Identify which cell holds the provided text, then report its [x, y] central coordinate. 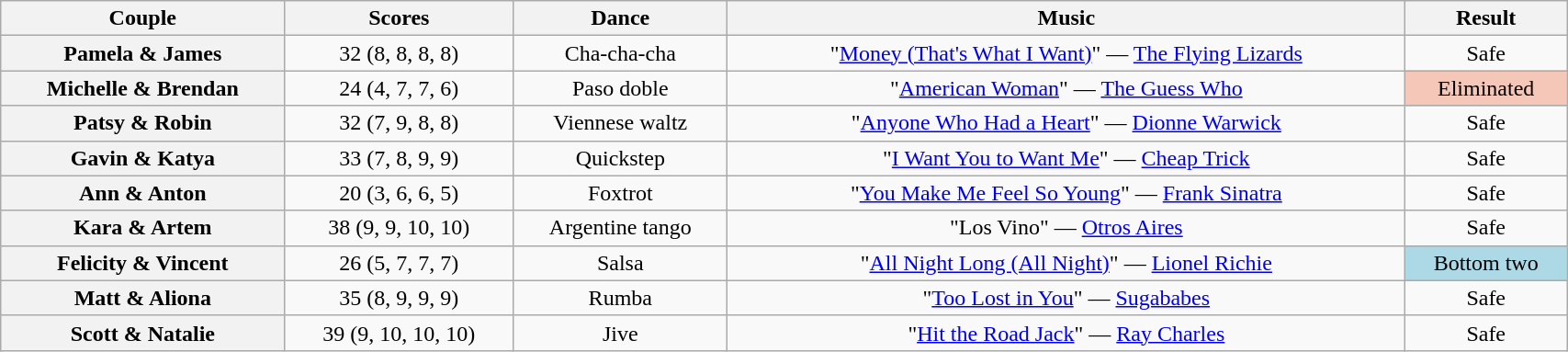
"All Night Long (All Night)" — Lionel Richie [1066, 263]
Gavin & Katya [143, 158]
32 (8, 8, 8, 8) [399, 53]
Scott & Natalie [143, 333]
39 (9, 10, 10, 10) [399, 333]
"Anyone Who Had a Heart" — Dionne Warwick [1066, 123]
Cha-cha-cha [621, 53]
Argentine tango [621, 228]
Patsy & Robin [143, 123]
Salsa [621, 263]
"Money (That's What I Want)" — The Flying Lizards [1066, 53]
26 (5, 7, 7, 7) [399, 263]
Bottom two [1486, 263]
Eliminated [1486, 88]
38 (9, 9, 10, 10) [399, 228]
Felicity & Vincent [143, 263]
Kara & Artem [143, 228]
"Too Lost in You" — Sugababes [1066, 298]
Result [1486, 18]
"Hit the Road Jack" — Ray Charles [1066, 333]
24 (4, 7, 7, 6) [399, 88]
Couple [143, 18]
"You Make Me Feel So Young" — Frank Sinatra [1066, 193]
32 (7, 9, 8, 8) [399, 123]
35 (8, 9, 9, 9) [399, 298]
Scores [399, 18]
Music [1066, 18]
Pamela & James [143, 53]
Michelle & Brendan [143, 88]
Viennese waltz [621, 123]
Foxtrot [621, 193]
Ann & Anton [143, 193]
"Los Vino" — Otros Aires [1066, 228]
Rumba [621, 298]
"I Want You to Want Me" — Cheap Trick [1066, 158]
Matt & Aliona [143, 298]
Paso doble [621, 88]
Dance [621, 18]
"American Woman" — The Guess Who [1066, 88]
Jive [621, 333]
33 (7, 8, 9, 9) [399, 158]
Quickstep [621, 158]
20 (3, 6, 6, 5) [399, 193]
